Pinpoint the cell where the given text exists, returning its [x, y] midpoint coordinate. 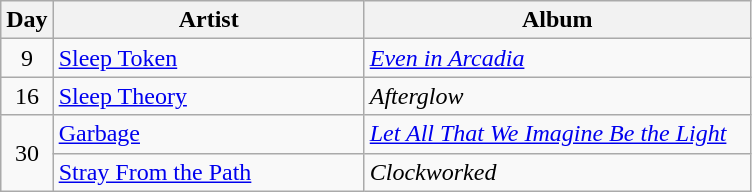
Artist [208, 20]
Album [557, 20]
Garbage [208, 134]
16 [27, 96]
9 [27, 58]
Let All That We Imagine Be the Light [557, 134]
Clockworked [557, 172]
Afterglow [557, 96]
Sleep Token [208, 58]
Day [27, 20]
30 [27, 153]
Sleep Theory [208, 96]
Stray From the Path [208, 172]
Even in Arcadia [557, 58]
